Find where the given text appears and provide that cell's center as [X, Y] coordinate. 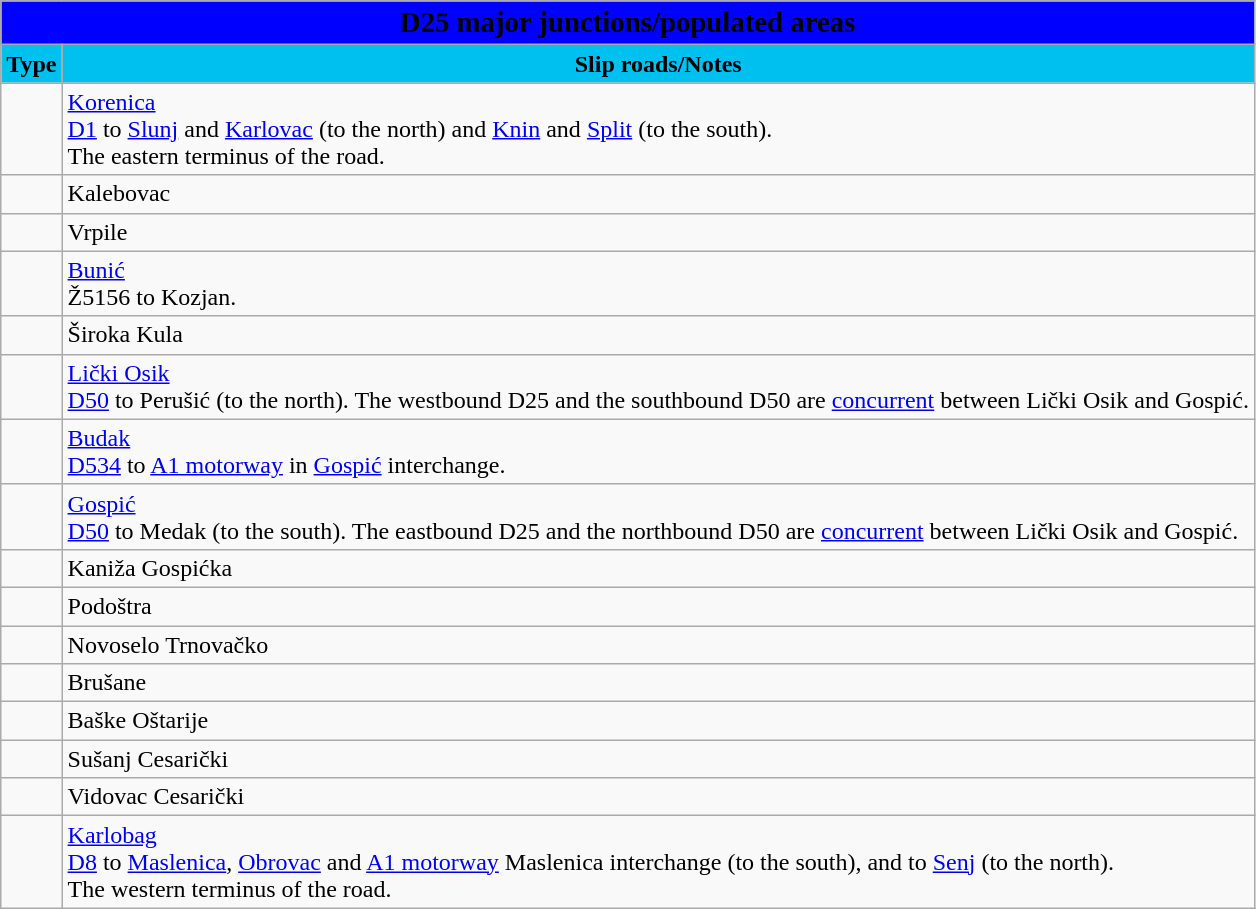
Korenica D1 to Slunj and Karlovac (to the north) and Knin and Split (to the south).The eastern terminus of the road. [658, 129]
Slip roads/Notes [658, 64]
Vrpile [658, 232]
Gospić D50 to Medak (to the south). The eastbound D25 and the northbound D50 are concurrent between Lički Osik and Gospić. [658, 516]
Baške Oštarije [658, 721]
Karlobag D8 to Maslenica, Obrovac and A1 motorway Maslenica interchange (to the south), and to Senj (to the north).The western terminus of the road. [658, 862]
D25 major junctions/populated areas [628, 23]
Vidovac Cesarički [658, 797]
Sušanj Cesarički [658, 759]
Lički Osik D50 to Perušić (to the north). The westbound D25 and the southbound D50 are concurrent between Lički Osik and Gospić. [658, 386]
Kalebovac [658, 194]
Type [32, 64]
Novoselo Trnovačko [658, 645]
Kaniža Gospićka [658, 568]
Budak D534 to A1 motorway in Gospić interchange. [658, 452]
BunićŽ5156 to Kozjan. [658, 284]
Podoštra [658, 606]
Široka Kula [658, 335]
Brušane [658, 683]
